Pinpoint the cell where the given text exists, returning its (X, Y) midpoint coordinate. 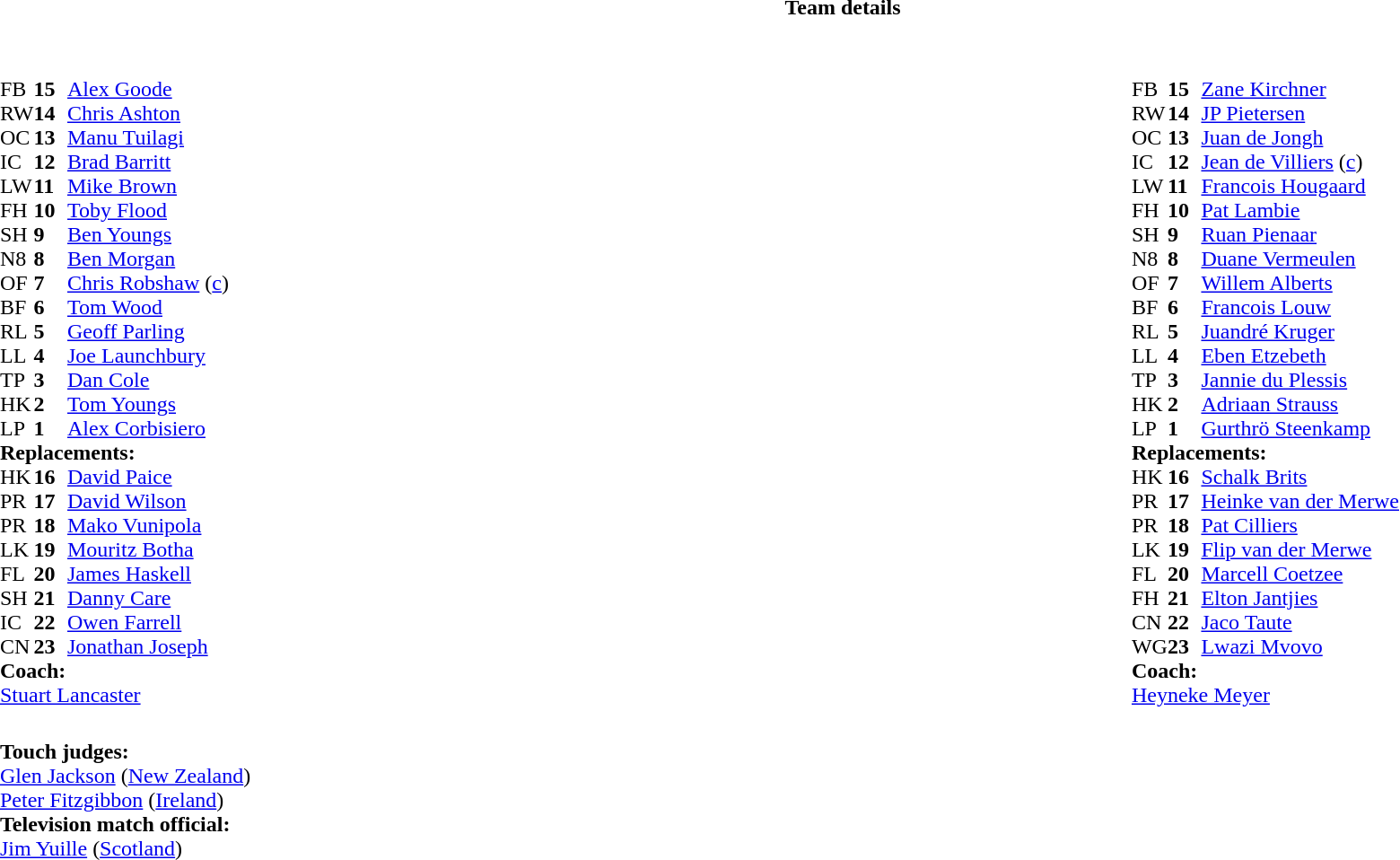
Danny Care (148, 598)
Pat Cilliers (1299, 526)
Tom Wood (148, 307)
Mouritz Botha (148, 549)
Ben Youngs (148, 235)
Gurthrö Steenkamp (1299, 429)
Alex Corbisiero (148, 429)
Chris Robshaw (c) (148, 284)
Juan de Jongh (1299, 138)
Marcell Coetzee (1299, 575)
Zane Kirchner (1299, 90)
Ruan Pienaar (1299, 235)
Francois Louw (1299, 307)
Ben Morgan (148, 259)
Stuart Lancaster (115, 695)
Francois Hougaard (1299, 187)
Flip van der Merwe (1299, 549)
Eben Etzebeth (1299, 355)
David Wilson (148, 501)
Brad Barritt (148, 162)
Toby Flood (148, 210)
Geoff Parling (148, 332)
Elton Jantjies (1299, 598)
Mako Vunipola (148, 526)
Jean de Villiers (c) (1299, 162)
Lwazi Mvovo (1299, 646)
Duane Vermeulen (1299, 259)
Heyneke Meyer (1265, 695)
James Haskell (148, 575)
JP Pietersen (1299, 113)
Schalk Brits (1299, 478)
Pat Lambie (1299, 210)
Jannie du Plessis (1299, 381)
Jaco Taute (1299, 623)
Chris Ashton (148, 113)
WG (1150, 646)
Willem Alberts (1299, 284)
Heinke van der Merwe (1299, 501)
Mike Brown (148, 187)
Dan Cole (148, 381)
Owen Farrell (148, 623)
Jonathan Joseph (148, 646)
David Paice (148, 478)
Alex Goode (148, 90)
Adriaan Strauss (1299, 404)
Manu Tuilagi (148, 138)
Joe Launchbury (148, 355)
Juandré Kruger (1299, 332)
Tom Youngs (148, 404)
